Return (x, y) of the center of cell containing provided text 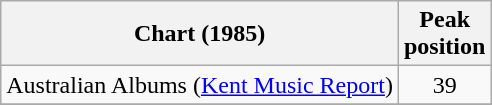
39 (444, 85)
Peakposition (444, 34)
Chart (1985) (200, 34)
Australian Albums (Kent Music Report) (200, 85)
